Pinpoint the cell where the given text exists, returning its [X, Y] midpoint coordinate. 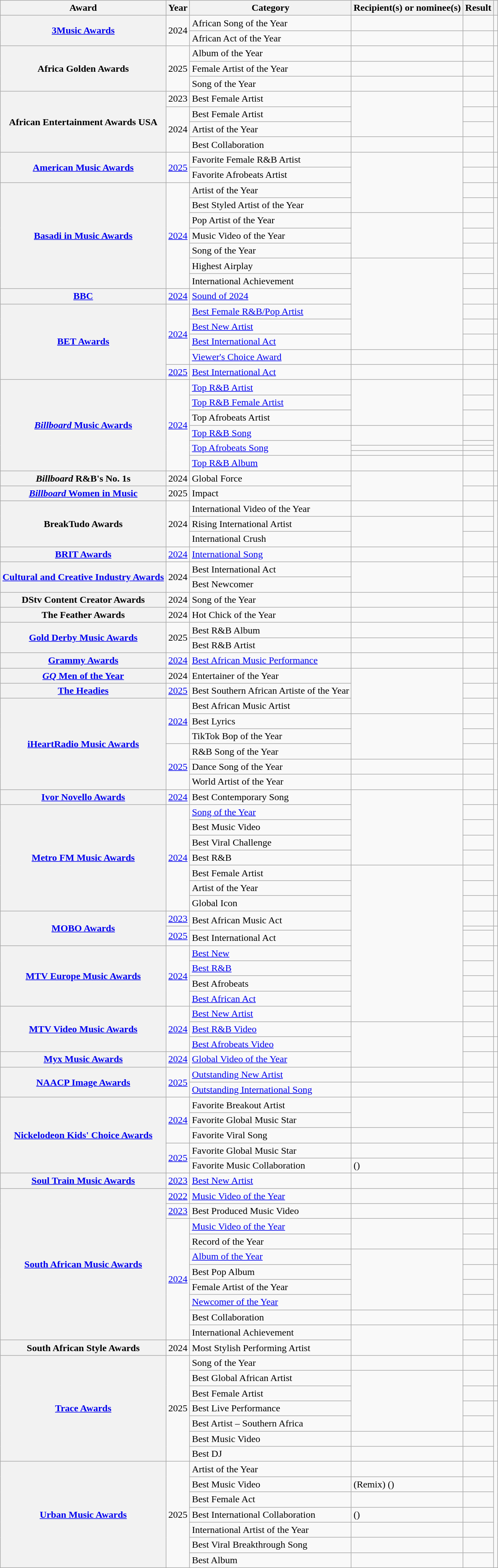
Gold Derby Music Awards [83, 637]
Pop Artist of the Year [271, 220]
Viewer's Choice Award [271, 357]
Best Female R&B/Pop Artist [271, 311]
Best Produced Music Video [271, 1211]
International Artist of the Year [271, 1530]
Best Viral Breakthrough Song [271, 1545]
Africa Golden Awards [83, 69]
Best African Act [271, 999]
Basadi in Music Awards [83, 236]
BBC [83, 296]
Category [271, 8]
Metro FM Music Awards [83, 858]
Best Artist – Southern Africa [271, 1424]
Cultural and Creative Industry Awards [83, 577]
Best R&B Artist [271, 645]
MTV Europe Music Awards [83, 976]
Global Icon [271, 903]
Best African Music Artist [271, 706]
The Headies [83, 691]
Favorite Music Collaboration [271, 1166]
NAACP Image Awards [83, 1082]
Best Contemporary Song [271, 797]
African Act of the Year [271, 38]
Best Lyrics [271, 721]
Year [178, 8]
Favorite Female R&B Artist [271, 159]
Top R&B Album [271, 463]
Best R&B Album [271, 630]
Best New [271, 953]
Billboard Music Awards [83, 425]
Most Stylish Performing Artist [271, 1348]
Best Global African Artist [271, 1378]
Best Afrobeats Video [271, 1044]
Ivor Novello Awards [83, 797]
Soul Train Music Awards [83, 1181]
Top R&B Female Artist [271, 402]
Best DJ [271, 1454]
Result [478, 8]
Nickelodeon Kids' Choice Awards [83, 1135]
Best Southern African Artiste of the Year [271, 691]
(Remix) () [407, 1484]
Newcomer of the Year [271, 1302]
MTV Video Music Awards [83, 1029]
Urban Music Awards [83, 1515]
Best African Music Act [271, 920]
Grammy Awards [83, 660]
DStv Content Creator Awards [83, 600]
Sound of 2024 [271, 296]
R&B Song of the Year [271, 752]
Favorite Breakout Artist [271, 1105]
TikTok Bop of the Year [271, 736]
International Song [271, 554]
World Artist of the Year [271, 782]
Hot Chick of the Year [271, 615]
Award [83, 8]
Best Viral Challenge [271, 842]
Best R&B Video [271, 1029]
Top Afrobeats Song [271, 448]
GQ Men of the Year [83, 676]
Trace Awards [83, 1408]
Billboard R&B's No. 1s [83, 478]
Billboard Women in Music [83, 494]
Impact [271, 494]
Top Afrobeats Artist [271, 417]
Highest Airplay [271, 266]
International Crush [271, 539]
African Song of the Year [271, 23]
BRIT Awards [83, 554]
Global Video of the Year [271, 1059]
BreakTudo Awards [83, 524]
Record of the Year [271, 1241]
2022 [178, 1196]
South African Music Awards [83, 1265]
The Feather Awards [83, 615]
3Music Awards [83, 31]
American Music Awards [83, 167]
African Entertainment Awards USA [83, 122]
Outstanding New Artist [271, 1074]
Best Album [271, 1560]
Best International Collaboration [271, 1515]
International Video of the Year [271, 509]
Favorite Viral Song [271, 1135]
MOBO Awards [83, 928]
Top R&B Song [271, 433]
Rising International Artist [271, 524]
Best Styled Artist of the Year [271, 205]
South African Style Awards [83, 1348]
Best Afrobeats [271, 984]
Outstanding International Song [271, 1090]
Best African Music Performance [271, 660]
Myx Music Awards [83, 1059]
Best Pop Album [271, 1272]
iHeartRadio Music Awards [83, 744]
Dance Song of the Year [271, 767]
Global Force [271, 478]
Favorite Afrobeats Artist [271, 175]
Best Newcomer [271, 584]
Top R&B Artist [271, 387]
Entertainer of the Year [271, 676]
Recipient(s) or nominee(s) [407, 8]
Best Female Act [271, 1499]
BET Awards [83, 342]
Best Live Performance [271, 1409]
